For the text-containing cell, return its midpoint in [X, Y] coordinate format. 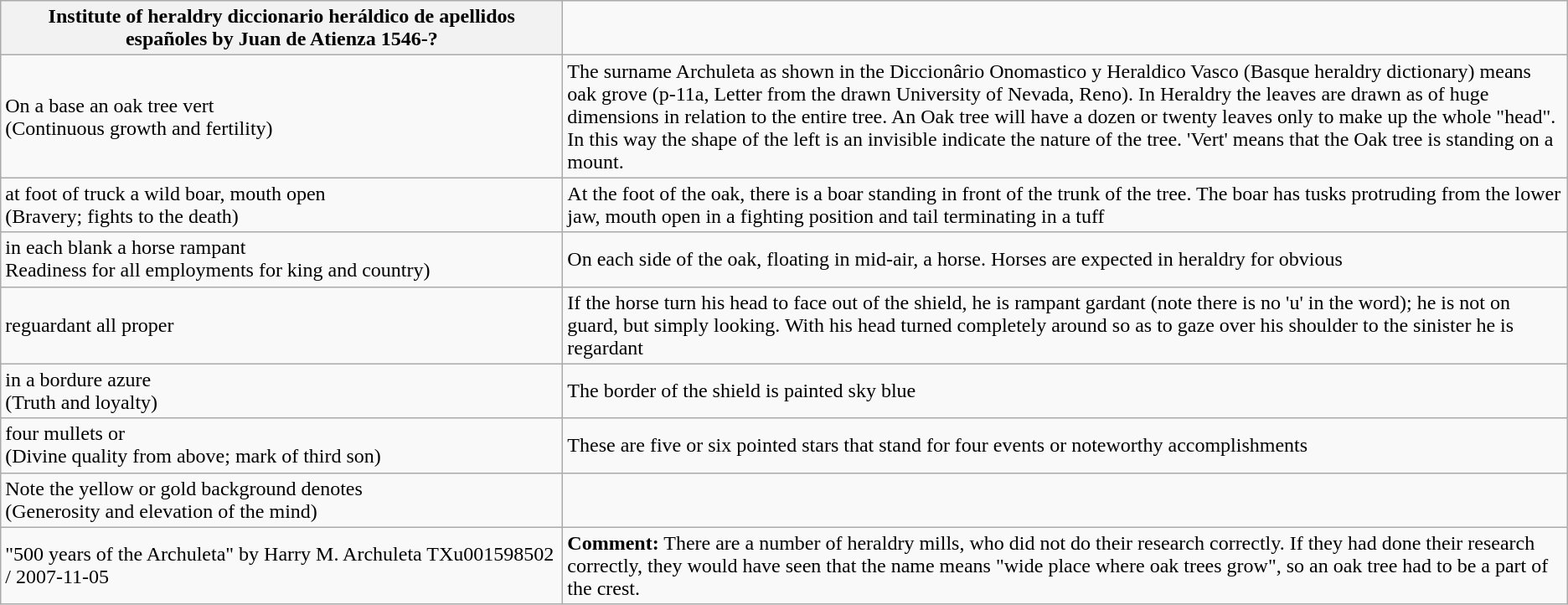
The border of the shield is painted sky blue [1065, 390]
On a base an oak tree vert(Continuous growth and fertility) [281, 116]
Institute of heraldry diccionario heráldico de apellidos españoles by Juan de Atienza 1546-? [281, 28]
in a bordure azure(Truth and loyalty) [281, 390]
These are five or six pointed stars that stand for four events or noteworthy accomplishments [1065, 446]
reguardant all proper [281, 325]
in each blank a horse rampantReadiness for all employments for king and country) [281, 260]
On each side of the oak, floating in mid-air, a horse. Horses are expected in heraldry for obvious [1065, 260]
at foot of truck a wild boar, mouth open(Bravery; fights to the death) [281, 204]
Note the yellow or gold background denotes(Generosity and elevation of the mind) [281, 499]
"500 years of the Archuleta" by Harry M. Archuleta TXu001598502 / 2007-11-05 [281, 566]
four mullets or(Divine quality from above; mark of third son) [281, 446]
